Detect which cell encompasses the target text, then output its (X, Y) center coordinate. 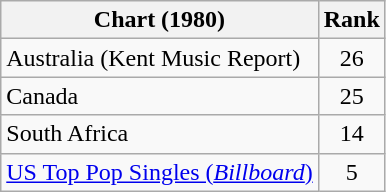
South Africa (160, 134)
US Top Pop Singles (Billboard) (160, 172)
Chart (1980) (160, 20)
25 (352, 96)
Canada (160, 96)
Australia (Kent Music Report) (160, 58)
Rank (352, 20)
5 (352, 172)
14 (352, 134)
26 (352, 58)
